Return the (x, y) coordinate for the center point of the cell that contains the specified text.  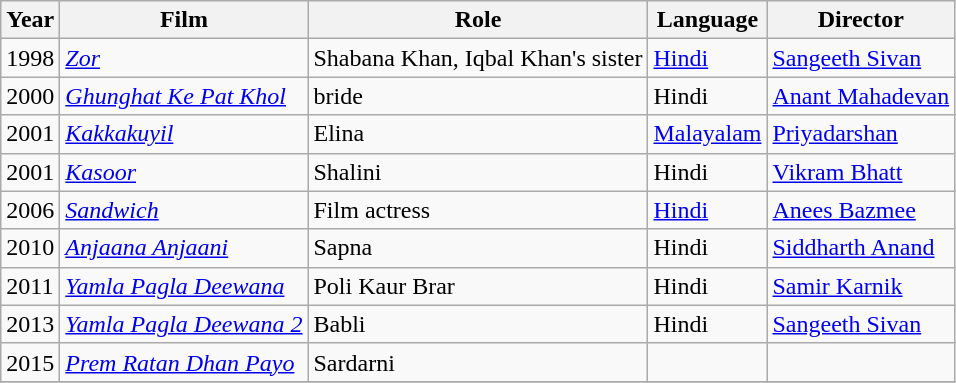
Kakkakuyil (184, 134)
Sardarni (478, 362)
Shabana Khan, Iqbal Khan's sister (478, 58)
2011 (30, 286)
Anjaana Anjaani (184, 248)
2010 (30, 248)
Director (861, 20)
Priyadarshan (861, 134)
2013 (30, 324)
Kasoor (184, 172)
Malayalam (708, 134)
Film actress (478, 210)
Language (708, 20)
1998 (30, 58)
Samir Karnik (861, 286)
Anant Mahadevan (861, 96)
Babli (478, 324)
Shalini (478, 172)
2000 (30, 96)
Year (30, 20)
Anees Bazmee (861, 210)
Siddharth Anand (861, 248)
bride (478, 96)
Poli Kaur Brar (478, 286)
Vikram Bhatt (861, 172)
Ghunghat Ke Pat Khol (184, 96)
Yamla Pagla Deewana (184, 286)
Yamla Pagla Deewana 2 (184, 324)
Zor (184, 58)
Film (184, 20)
2015 (30, 362)
Sandwich (184, 210)
Role (478, 20)
2006 (30, 210)
Prem Ratan Dhan Payo (184, 362)
Sapna (478, 248)
Elina (478, 134)
